Locate the cell with the specified text and output its [x, y] center coordinate. 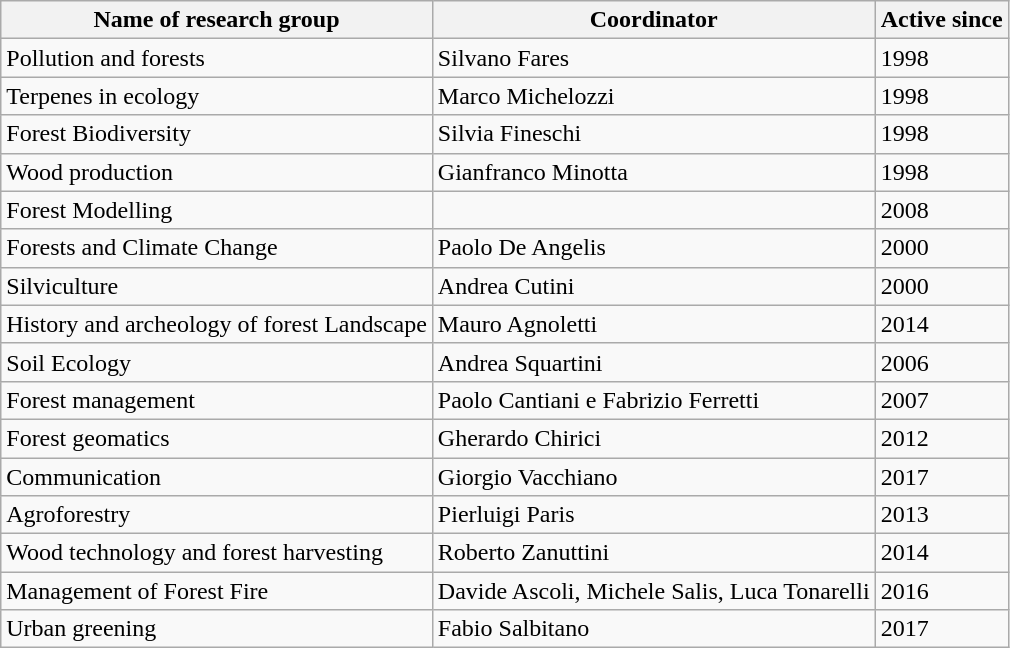
Silvia Fineschi [654, 134]
Active since [942, 20]
2007 [942, 400]
Silviculture [217, 286]
Soil Ecology [217, 362]
Mauro Agnoletti [654, 324]
Roberto Zanuttini [654, 553]
Management of Forest Fire [217, 591]
Wood technology and forest harvesting [217, 553]
Name of research group [217, 20]
Forest geomatics [217, 438]
Gherardo Chirici [654, 438]
Pollution and forests [217, 58]
Gianfranco Minotta [654, 172]
Marco Michelozzi [654, 96]
Paolo De Angelis [654, 248]
2008 [942, 210]
2012 [942, 438]
Agroforestry [217, 515]
Pierluigi Paris [654, 515]
2006 [942, 362]
Paolo Cantiani e Fabrizio Ferretti [654, 400]
Forest management [217, 400]
2016 [942, 591]
Andrea Squartini [654, 362]
Andrea Cutini [654, 286]
Forests and Climate Change [217, 248]
Forest Biodiversity [217, 134]
Giorgio Vacchiano [654, 477]
Communication [217, 477]
Coordinator [654, 20]
Fabio Salbitano [654, 629]
Wood production [217, 172]
Silvano Fares [654, 58]
Davide Ascoli, Michele Salis, Luca Tonarelli [654, 591]
2013 [942, 515]
History and archeology of forest Landscape [217, 324]
Urban greening [217, 629]
Forest Modelling [217, 210]
Terpenes in ecology [217, 96]
